Output the (x, y) coordinate of the center of the cell containing the given text.  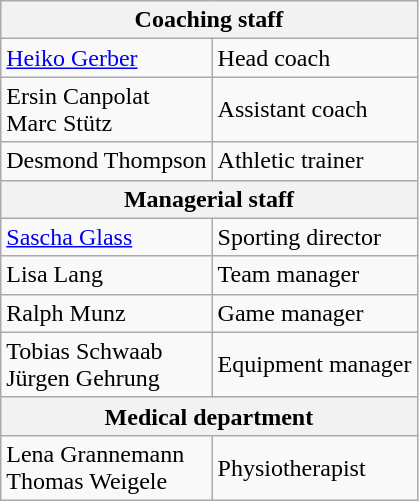
Lisa Lang (106, 275)
Heiko Gerber (106, 58)
Sascha Glass (106, 237)
Head coach (314, 58)
Medical department (209, 416)
Managerial staff (209, 199)
Desmond Thompson (106, 161)
Physiotherapist (314, 468)
Coaching staff (209, 20)
Ralph Munz (106, 313)
Athletic trainer (314, 161)
Tobias Schwaab Jürgen Gehrung (106, 364)
Team manager (314, 275)
Equipment manager (314, 364)
Assistant coach (314, 110)
Sporting director (314, 237)
Lena Grannemann Thomas Weigele (106, 468)
Game manager (314, 313)
Ersin Canpolat Marc Stütz (106, 110)
